Scan for the cell matching the given text and deliver its (x, y) coordinate at center. 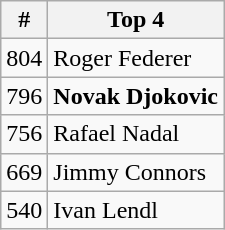
Top 4 (136, 20)
804 (24, 58)
756 (24, 134)
Jimmy Connors (136, 172)
Novak Djokovic (136, 96)
# (24, 20)
Rafael Nadal (136, 134)
540 (24, 210)
Roger Federer (136, 58)
Ivan Lendl (136, 210)
669 (24, 172)
796 (24, 96)
